Return the [x, y] coordinate for the center point of the cell that contains the specified text.  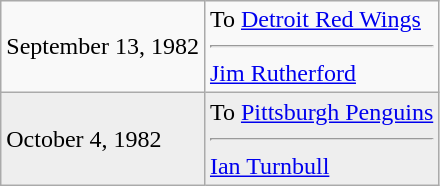
September 13, 1982 [103, 47]
October 4, 1982 [103, 139]
To Pittsburgh PenguinsIan Turnbull [321, 139]
To Detroit Red WingsJim Rutherford [321, 47]
